Search for the cell housing the specified text and yield its (X, Y) center coordinate. 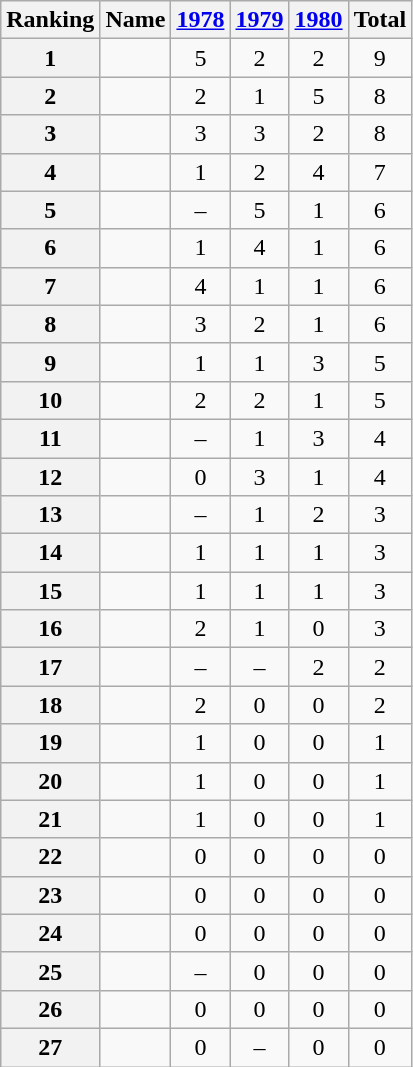
1979 (260, 20)
12 (50, 477)
15 (50, 591)
19 (50, 743)
1980 (318, 20)
27 (50, 1047)
13 (50, 515)
16 (50, 629)
11 (50, 438)
20 (50, 781)
10 (50, 400)
14 (50, 553)
26 (50, 1009)
17 (50, 667)
22 (50, 857)
23 (50, 895)
24 (50, 933)
Name (136, 20)
Ranking (50, 20)
21 (50, 819)
1978 (200, 20)
Total (380, 20)
25 (50, 971)
18 (50, 705)
